For the text-containing cell, return its midpoint in [x, y] coordinate format. 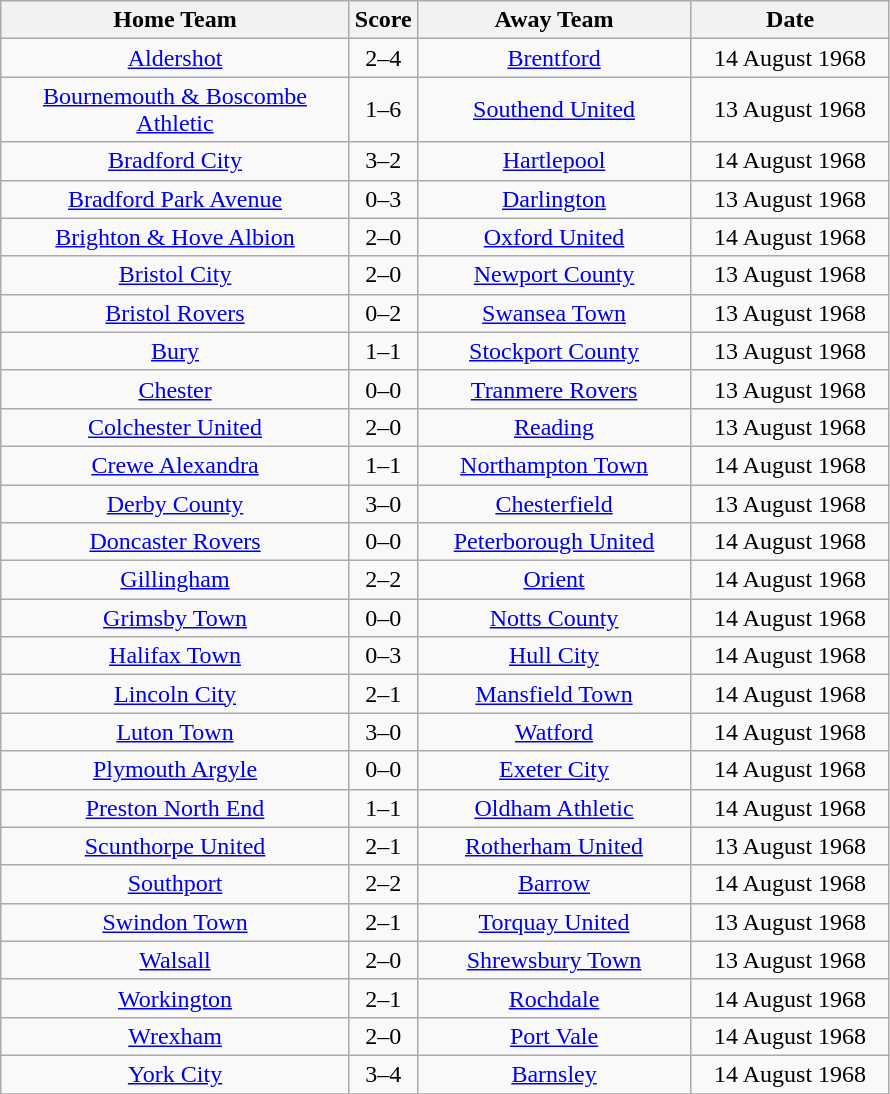
Notts County [554, 618]
Southport [176, 884]
Grimsby Town [176, 618]
Barrow [554, 884]
Workington [176, 998]
Gillingham [176, 580]
York City [176, 1074]
Brighton & Hove Albion [176, 237]
Hull City [554, 656]
Luton Town [176, 732]
Shrewsbury Town [554, 960]
0–2 [383, 313]
Watford [554, 732]
Brentford [554, 58]
Wrexham [176, 1036]
Mansfield Town [554, 694]
Chester [176, 389]
Crewe Alexandra [176, 465]
2–4 [383, 58]
Bournemouth & Boscombe Athletic [176, 110]
Bristol City [176, 275]
Newport County [554, 275]
Torquay United [554, 922]
Colchester United [176, 427]
Doncaster Rovers [176, 542]
Swansea Town [554, 313]
Bury [176, 351]
Exeter City [554, 770]
Away Team [554, 20]
Rotherham United [554, 846]
Plymouth Argyle [176, 770]
Bristol Rovers [176, 313]
Chesterfield [554, 503]
Barnsley [554, 1074]
Oxford United [554, 237]
Home Team [176, 20]
3–4 [383, 1074]
Tranmere Rovers [554, 389]
Hartlepool [554, 161]
Oldham Athletic [554, 808]
Swindon Town [176, 922]
Orient [554, 580]
Scunthorpe United [176, 846]
Northampton Town [554, 465]
Lincoln City [176, 694]
Date [790, 20]
Derby County [176, 503]
Walsall [176, 960]
Preston North End [176, 808]
Bradford City [176, 161]
Peterborough United [554, 542]
1–6 [383, 110]
3–2 [383, 161]
Port Vale [554, 1036]
Stockport County [554, 351]
Halifax Town [176, 656]
Bradford Park Avenue [176, 199]
Score [383, 20]
Darlington [554, 199]
Aldershot [176, 58]
Reading [554, 427]
Rochdale [554, 998]
Southend United [554, 110]
